Detect which cell encompasses the target text, then output its [X, Y] center coordinate. 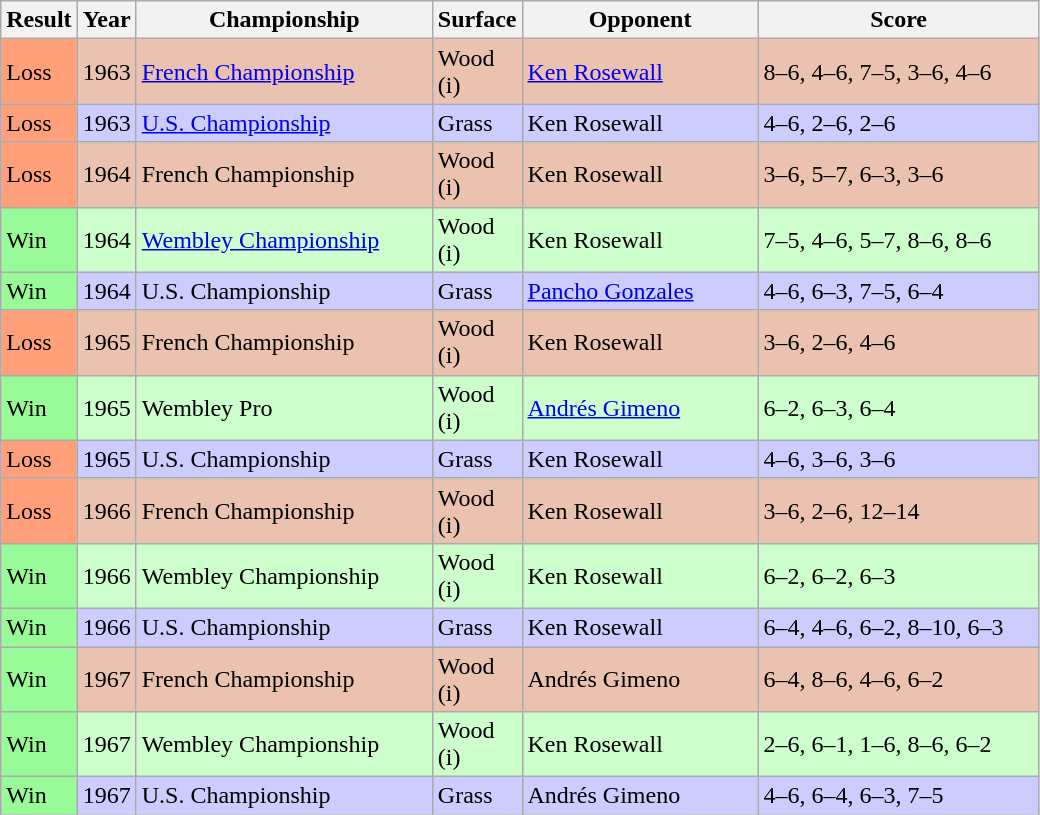
6–2, 6–2, 6–3 [898, 576]
Score [898, 20]
4–6, 3–6, 3–6 [898, 459]
8–6, 4–6, 7–5, 3–6, 4–6 [898, 72]
3–6, 2–6, 4–6 [898, 342]
3–6, 5–7, 6–3, 3–6 [898, 174]
Championship [284, 20]
4–6, 6–3, 7–5, 6–4 [898, 291]
4–6, 6–4, 6–3, 7–5 [898, 796]
Wembley Pro [284, 408]
Result [39, 20]
6–4, 4–6, 6–2, 8–10, 6–3 [898, 627]
4–6, 2–6, 2–6 [898, 123]
2–6, 6–1, 1–6, 8–6, 6–2 [898, 744]
Year [106, 20]
7–5, 4–6, 5–7, 8–6, 8–6 [898, 240]
Pancho Gonzales [640, 291]
6–2, 6–3, 6–4 [898, 408]
3–6, 2–6, 12–14 [898, 510]
Opponent [640, 20]
6–4, 8–6, 4–6, 6–2 [898, 678]
Surface [477, 20]
